Search for the cell housing the specified text and yield its (X, Y) center coordinate. 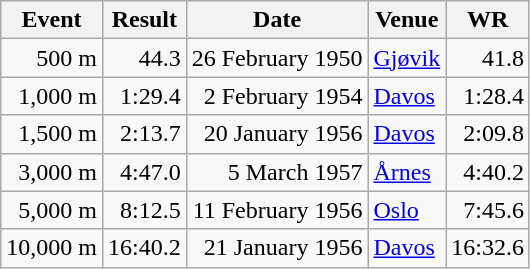
21 January 1956 (277, 248)
4:40.2 (488, 172)
4:47.0 (144, 172)
Årnes (407, 172)
500 m (52, 58)
Gjøvik (407, 58)
26 February 1950 (277, 58)
Date (277, 20)
11 February 1956 (277, 210)
41.8 (488, 58)
Event (52, 20)
5 March 1957 (277, 172)
1:29.4 (144, 96)
Venue (407, 20)
1,500 m (52, 134)
Oslo (407, 210)
7:45.6 (488, 210)
16:40.2 (144, 248)
2 February 1954 (277, 96)
20 January 1956 (277, 134)
1:28.4 (488, 96)
2:13.7 (144, 134)
1,000 m (52, 96)
3,000 m (52, 172)
2:09.8 (488, 134)
5,000 m (52, 210)
Result (144, 20)
44.3 (144, 58)
WR (488, 20)
16:32.6 (488, 248)
10,000 m (52, 248)
8:12.5 (144, 210)
